Detect which cell encompasses the target text, then output its [x, y] center coordinate. 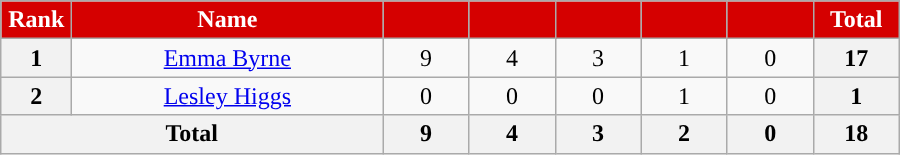
Lesley Higgs [228, 96]
Name [228, 20]
17 [856, 58]
Rank [36, 20]
Emma Byrne [228, 58]
18 [856, 134]
